Find where the given text appears and provide that cell's center as (x, y) coordinate. 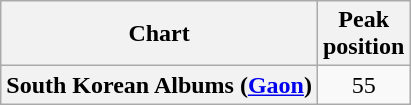
Chart (160, 34)
Peakposition (363, 34)
South Korean Albums (Gaon) (160, 85)
55 (363, 85)
